Return the [X, Y] coordinate for the center point of the cell that contains the specified text.  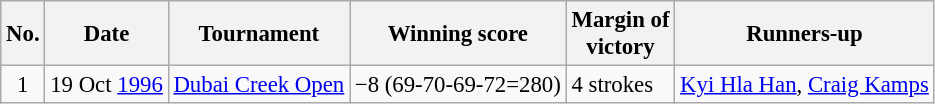
Date [106, 34]
19 Oct 1996 [106, 85]
−8 (69-70-69-72=280) [458, 85]
Winning score [458, 34]
4 strokes [620, 85]
1 [23, 85]
Kyi Hla Han, Craig Kamps [804, 85]
No. [23, 34]
Tournament [258, 34]
Dubai Creek Open [258, 85]
Runners-up [804, 34]
Margin ofvictory [620, 34]
